Capture the cell that displays the provided text and extract its [x, y] central coordinate. 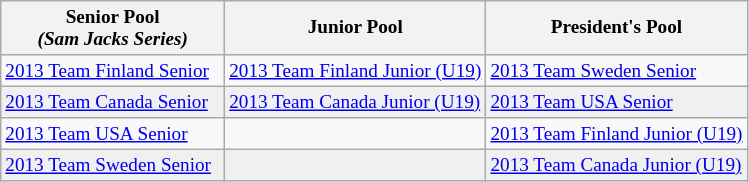
Senior Pool(Sam Jacks Series) [113, 28]
2013 Team Finland Senior [113, 71]
2013 Team Canada Senior [113, 102]
Junior Pool [356, 28]
President's Pool [616, 28]
